Find where the given text appears and provide that cell's center as (x, y) coordinate. 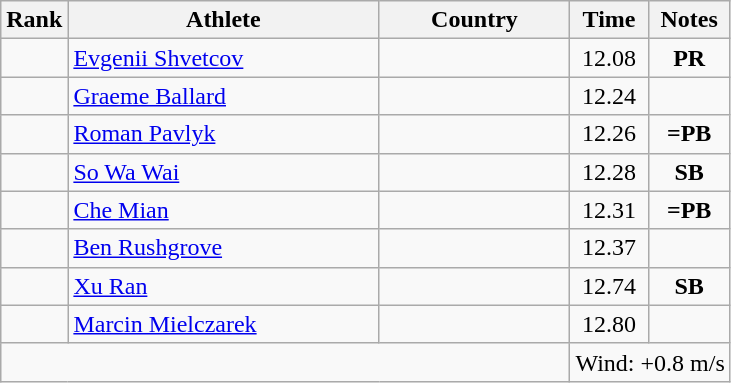
PR (689, 58)
Athlete (224, 20)
12.08 (609, 58)
So Wa Wai (224, 172)
Xu Ran (224, 286)
Roman Pavlyk (224, 134)
Wind: +0.8 m/s (650, 362)
12.80 (609, 324)
Ben Rushgrove (224, 248)
12.24 (609, 96)
12.74 (609, 286)
Country (474, 20)
12.28 (609, 172)
Rank (34, 20)
12.26 (609, 134)
Evgenii Shvetcov (224, 58)
Che Mian (224, 210)
12.37 (609, 248)
12.31 (609, 210)
Graeme Ballard (224, 96)
Notes (689, 20)
Marcin Mielczarek (224, 324)
Time (609, 20)
